Return (X, Y) of the center of cell containing provided text 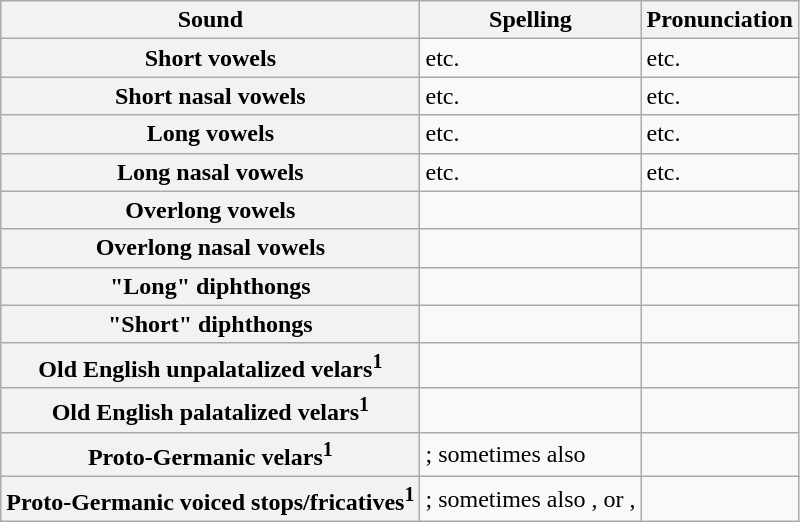
Sound (210, 20)
Long nasal vowels (210, 172)
Overlong vowels (210, 210)
Proto-Germanic velars1 (210, 454)
; sometimes also , or , (530, 500)
Short vowels (210, 58)
"Short" diphthongs (210, 324)
Long vowels (210, 134)
"Long" diphthongs (210, 286)
Pronunciation (720, 20)
Proto-Germanic voiced stops/fricatives1 (210, 500)
Spelling (530, 20)
Short nasal vowels (210, 96)
Old English palatalized velars1 (210, 410)
; sometimes also (530, 454)
Overlong nasal vowels (210, 248)
Old English unpalatalized velars1 (210, 366)
